Output the (x, y) coordinate of the center of the cell containing the given text.  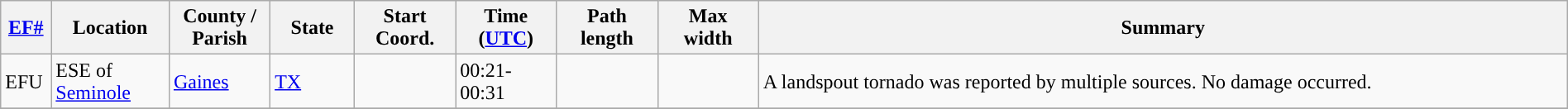
County / Parish (219, 28)
Path length (607, 28)
Time (UTC) (506, 28)
Start Coord. (404, 28)
ESE of Seminole (111, 81)
A landspout tornado was reported by multiple sources. No damage occurred. (1163, 81)
Summary (1163, 28)
Gaines (219, 81)
EFU (26, 81)
EF# (26, 28)
TX (313, 81)
State (313, 28)
Max width (708, 28)
00:21-00:31 (506, 81)
Location (111, 28)
